Output the [x, y] coordinate of the center of the cell containing the given text.  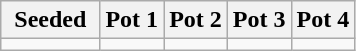
Seeded [50, 20]
Pot 1 [132, 20]
Pot 4 [323, 20]
Pot 3 [259, 20]
Pot 2 [196, 20]
